Determine the (X, Y) coordinate at the center of the cell enclosing the given text.  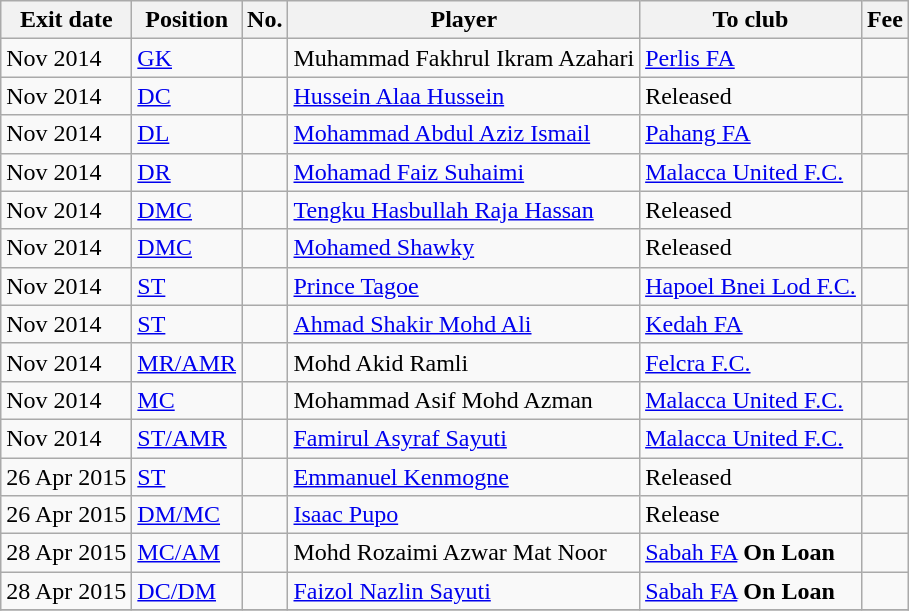
DC/DM (187, 591)
Kedah FA (751, 324)
Hussein Alaa Hussein (464, 96)
Mohammad Asif Mohd Azman (464, 400)
Fee (884, 20)
Release (751, 515)
DM/MC (187, 515)
Famirul Asyraf Sayuti (464, 438)
Isaac Pupo (464, 515)
DC (187, 96)
Mohamad Faiz Suhaimi (464, 172)
DL (187, 134)
Perlis FA (751, 58)
Prince Tagoe (464, 286)
MC/AM (187, 553)
Hapoel Bnei Lod F.C. (751, 286)
ST/AMR (187, 438)
Pahang FA (751, 134)
Emmanuel Kenmogne (464, 477)
Muhammad Fakhrul Ikram Azahari (464, 58)
Position (187, 20)
Mohd Rozaimi Azwar Mat Noor (464, 553)
Exit date (66, 20)
DR (187, 172)
Mohamed Shawky (464, 248)
Ahmad Shakir Mohd Ali (464, 324)
MR/AMR (187, 362)
Faizol Nazlin Sayuti (464, 591)
MC (187, 400)
No. (265, 20)
Felcra F.C. (751, 362)
To club (751, 20)
GK (187, 58)
Mohd Akid Ramli (464, 362)
Player (464, 20)
Tengku Hasbullah Raja Hassan (464, 210)
Mohammad Abdul Aziz Ismail (464, 134)
